For the text-containing cell, return its midpoint in [X, Y] coordinate format. 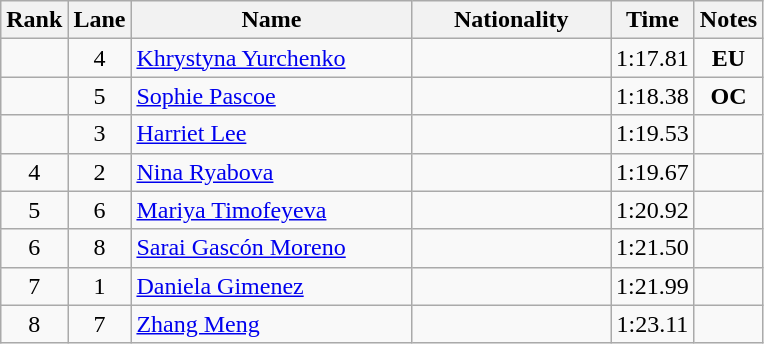
Nationality [512, 20]
Name [272, 20]
1:19.67 [653, 172]
1:19.53 [653, 134]
1:21.99 [653, 286]
Harriet Lee [272, 134]
3 [100, 134]
Sophie Pascoe [272, 96]
Mariya Timofeyeva [272, 210]
1 [100, 286]
Khrystyna Yurchenko [272, 58]
EU [728, 58]
Rank [34, 20]
Zhang Meng [272, 324]
1:21.50 [653, 248]
1:17.81 [653, 58]
1:18.38 [653, 96]
Time [653, 20]
Sarai Gascón Moreno [272, 248]
1:23.11 [653, 324]
2 [100, 172]
Notes [728, 20]
Daniela Gimenez [272, 286]
OC [728, 96]
1:20.92 [653, 210]
Lane [100, 20]
Nina Ryabova [272, 172]
